Extract the (X, Y) coordinate from the center of the cell holding the provided text.  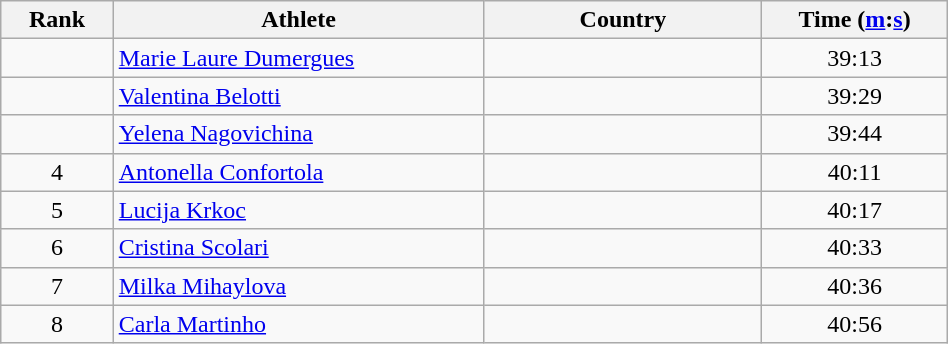
Athlete (298, 20)
40:36 (854, 286)
5 (57, 210)
Lucija Krkoc (298, 210)
7 (57, 286)
Yelena Nagovichina (298, 134)
Valentina Belotti (298, 96)
Country (623, 20)
39:13 (854, 58)
39:29 (854, 96)
8 (57, 324)
Antonella Confortola (298, 172)
Milka Mihaylova (298, 286)
Rank (57, 20)
Time (m:s) (854, 20)
Carla Martinho (298, 324)
40:17 (854, 210)
39:44 (854, 134)
6 (57, 248)
40:56 (854, 324)
4 (57, 172)
Cristina Scolari (298, 248)
40:33 (854, 248)
40:11 (854, 172)
Marie Laure Dumergues (298, 58)
